Output the (x, y) coordinate of the center of the cell containing the given text.  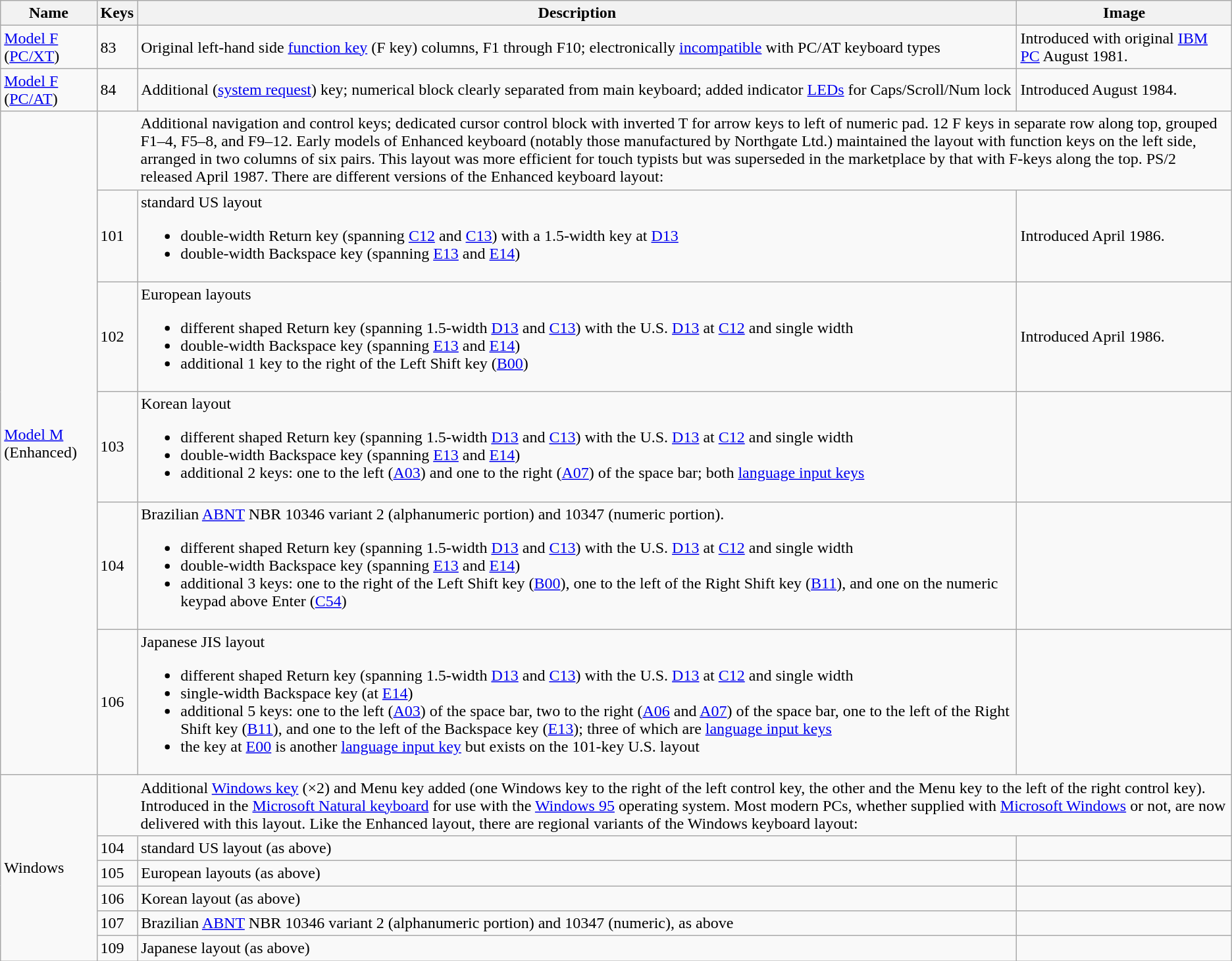
Image (1124, 13)
109 (117, 948)
Introduced with original IBM PC August 1981. (1124, 47)
Name (49, 13)
83 (117, 47)
105 (117, 873)
Model F (PC/XT) (49, 47)
standard US layout (as above) (577, 848)
Japanese layout (as above) (577, 948)
103 (117, 446)
Original left-hand side function key (F key) columns, F1 through F10; electronically incompatible with PC/AT keyboard types (577, 47)
European layouts (as above) (577, 873)
Additional (system request) key; numerical block clearly separated from main keyboard; added indicator LEDs for Caps/Scroll/Num lock (577, 90)
Windows (49, 868)
84 (117, 90)
Keys (117, 13)
Model M (Enhanced) (49, 443)
107 (117, 923)
standard US layoutdouble-width Return key (spanning C12 and C13) with a 1.5-width key at D13double-width Backspace key (spanning E13 and E14) (577, 236)
Description (577, 13)
Introduced August 1984. (1124, 90)
102 (117, 337)
Korean layout (as above) (577, 898)
Model F (PC/AT) (49, 90)
101 (117, 236)
Brazilian ABNT NBR 10346 variant 2 (alphanumeric portion) and 10347 (numeric), as above (577, 923)
